Find where the given text appears and provide that cell's center as [x, y] coordinate. 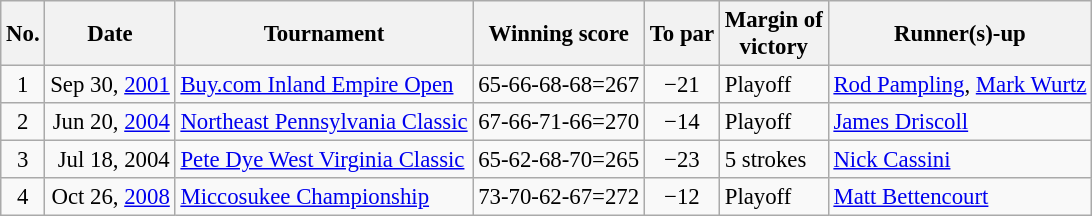
Buy.com Inland Empire Open [324, 85]
−21 [682, 85]
65-66-68-68=267 [559, 85]
Nick Cassini [960, 160]
Jul 18, 2004 [110, 160]
−23 [682, 160]
James Driscoll [960, 122]
To par [682, 34]
Winning score [559, 34]
Jun 20, 2004 [110, 122]
73-70-62-67=272 [559, 197]
Tournament [324, 34]
Northeast Pennsylvania Classic [324, 122]
No. [23, 34]
Rod Pampling, Mark Wurtz [960, 85]
Oct 26, 2008 [110, 197]
Miccosukee Championship [324, 197]
2 [23, 122]
Matt Bettencourt [960, 197]
Pete Dye West Virginia Classic [324, 160]
−12 [682, 197]
65-62-68-70=265 [559, 160]
−14 [682, 122]
4 [23, 197]
5 strokes [774, 160]
Runner(s)-up [960, 34]
3 [23, 160]
Sep 30, 2001 [110, 85]
Margin ofvictory [774, 34]
67-66-71-66=270 [559, 122]
1 [23, 85]
Date [110, 34]
